Identify which cell holds the provided text, then report its (X, Y) central coordinate. 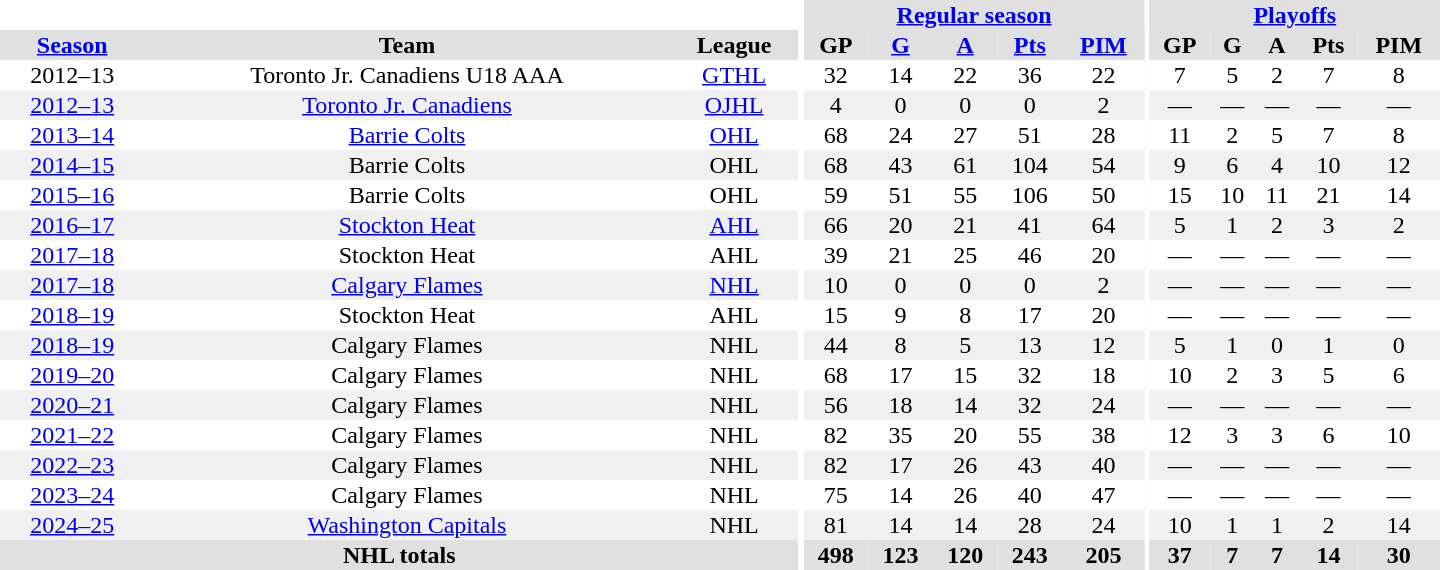
2022–23 (72, 465)
Toronto Jr. Canadiens U18 AAA (406, 75)
106 (1030, 195)
Toronto Jr. Canadiens (406, 105)
36 (1030, 75)
56 (836, 405)
OJHL (734, 105)
39 (836, 255)
2013–14 (72, 135)
205 (1103, 555)
498 (836, 555)
44 (836, 345)
50 (1103, 195)
Playoffs (1295, 15)
NHL totals (399, 555)
66 (836, 225)
35 (900, 435)
2021–22 (72, 435)
2020–21 (72, 405)
Season (72, 45)
GTHL (734, 75)
243 (1030, 555)
41 (1030, 225)
2015–16 (72, 195)
2019–20 (72, 375)
47 (1103, 495)
37 (1180, 555)
59 (836, 195)
2023–24 (72, 495)
Washington Capitals (406, 525)
League (734, 45)
123 (900, 555)
2014–15 (72, 165)
38 (1103, 435)
104 (1030, 165)
25 (966, 255)
Team (406, 45)
27 (966, 135)
61 (966, 165)
30 (1398, 555)
54 (1103, 165)
Regular season (974, 15)
75 (836, 495)
46 (1030, 255)
13 (1030, 345)
2016–17 (72, 225)
81 (836, 525)
2024–25 (72, 525)
120 (966, 555)
64 (1103, 225)
